Capture the cell that displays the provided text and extract its (X, Y) central coordinate. 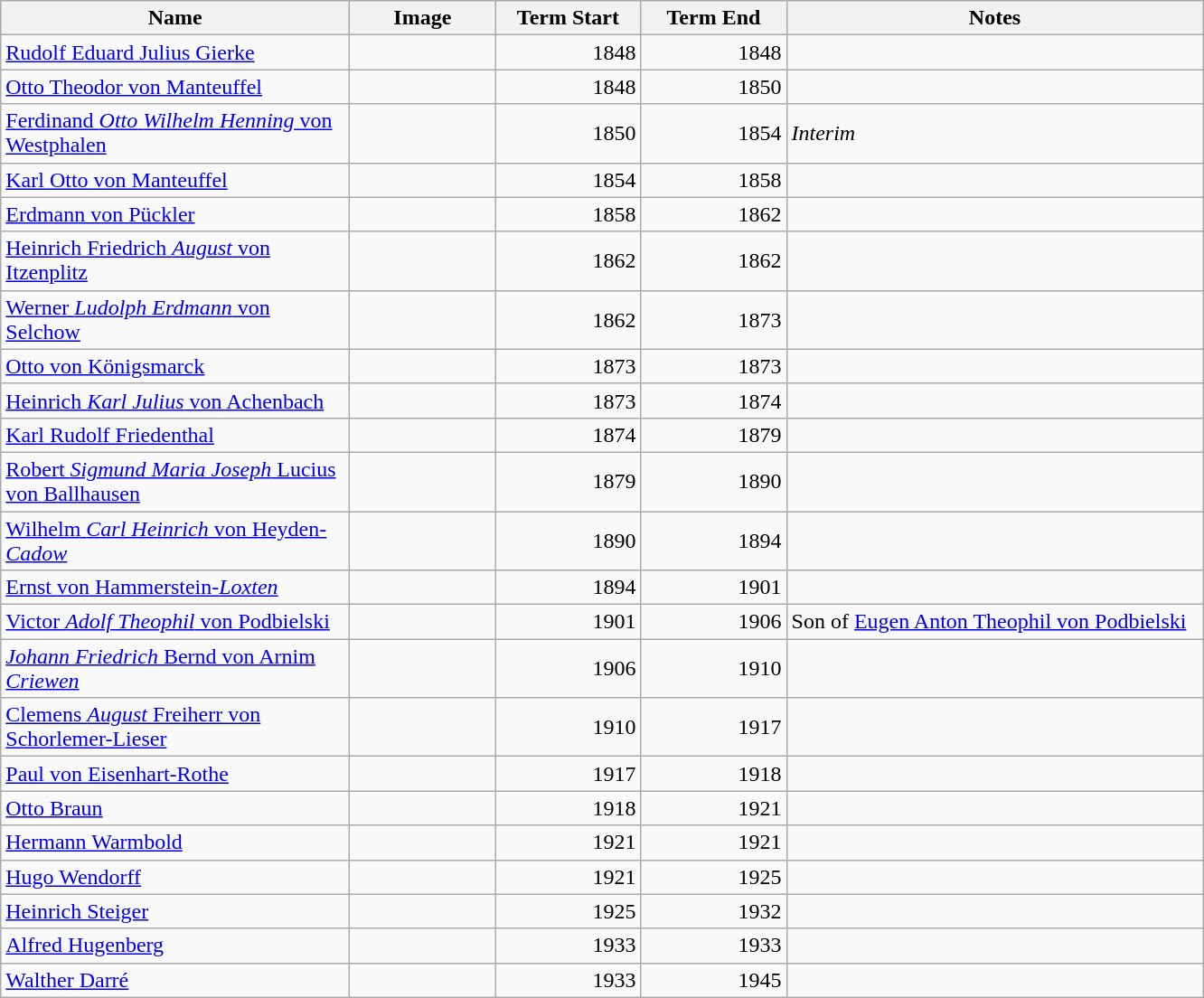
Interim (994, 134)
Ernst von Hammerstein-Loxten (175, 588)
Notes (994, 18)
Clemens August Freiherr von Schorlemer-Lieser (175, 727)
Karl Rudolf Friedenthal (175, 435)
Heinrich Friedrich August von Itzenplitz (175, 260)
Karl Otto von Manteuffel (175, 180)
1932 (714, 911)
Image (423, 18)
Robert Sigmund Maria Joseph Lucius von Ballhausen (175, 481)
Term End (714, 18)
Heinrich Karl Julius von Achenbach (175, 400)
Name (175, 18)
Heinrich Steiger (175, 911)
Son of Eugen Anton Theophil von Podbielski (994, 622)
1945 (714, 980)
Werner Ludolph Erdmann von Selchow (175, 320)
Term Start (568, 18)
Johann Friedrich Bernd von Arnim Criewen (175, 669)
Ferdinand Otto Wilhelm Henning von Westphalen (175, 134)
Otto von Königsmarck (175, 366)
Hugo Wendorff (175, 877)
Erdmann von Pückler (175, 214)
Walther Darré (175, 980)
Rudolf Eduard Julius Gierke (175, 52)
Otto Theodor von Manteuffel (175, 87)
Otto Braun (175, 808)
Paul von Eisenhart-Rothe (175, 774)
Wilhelm Carl Heinrich von Heyden-Cadow (175, 541)
Alfred Hugenberg (175, 946)
Victor Adolf Theophil von Podbielski (175, 622)
Hermann Warmbold (175, 843)
